Search for the cell housing the specified text and yield its (x, y) center coordinate. 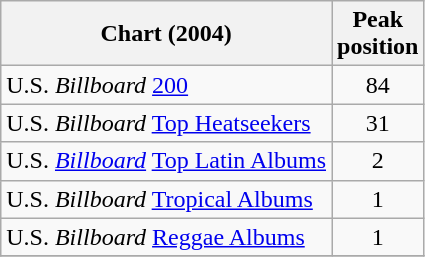
Chart (2004) (166, 34)
U.S. Billboard 200 (166, 85)
31 (378, 123)
U.S. Billboard Top Heatseekers (166, 123)
84 (378, 85)
U.S. Billboard Tropical Albums (166, 199)
U.S. Billboard Top Latin Albums (166, 161)
U.S. Billboard Reggae Albums (166, 237)
Peakposition (378, 34)
2 (378, 161)
